Determine the (x, y) coordinate at the center of the cell enclosing the given text.  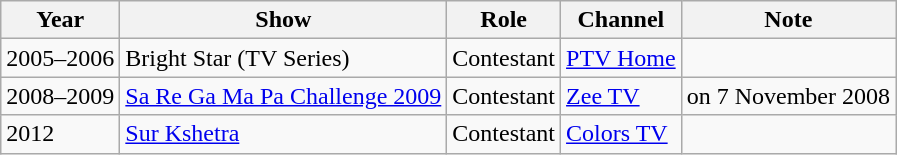
Show (284, 20)
Sa Re Ga Ma Pa Challenge 2009 (284, 96)
2008–2009 (60, 96)
Note (788, 20)
Colors TV (622, 134)
Role (504, 20)
Bright Star (TV Series) (284, 58)
PTV Home (622, 58)
2012 (60, 134)
on 7 November 2008 (788, 96)
Sur Kshetra (284, 134)
2005–2006 (60, 58)
Channel (622, 20)
Year (60, 20)
Zee TV (622, 96)
